Output the [x, y] coordinate of the center of the cell containing the given text.  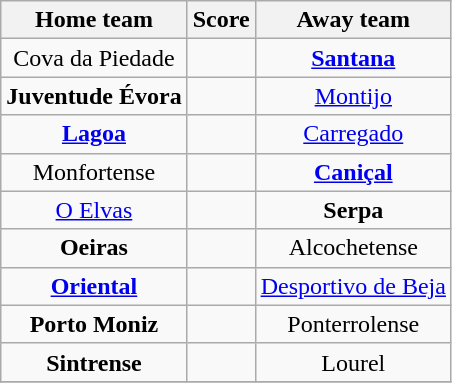
Santana [353, 58]
Oeiras [94, 248]
Caniçal [353, 172]
Cova da Piedade [94, 58]
O Elvas [94, 210]
Away team [353, 20]
Lagoa [94, 134]
Sintrense [94, 362]
Montijo [353, 96]
Serpa [353, 210]
Oriental [94, 286]
Desportivo de Beja [353, 286]
Score [221, 20]
Home team [94, 20]
Monfortense [94, 172]
Lourel [353, 362]
Ponterrolense [353, 324]
Porto Moniz [94, 324]
Carregado [353, 134]
Juventude Évora [94, 96]
Alcochetense [353, 248]
